Return (X, Y) of the center of cell containing provided text 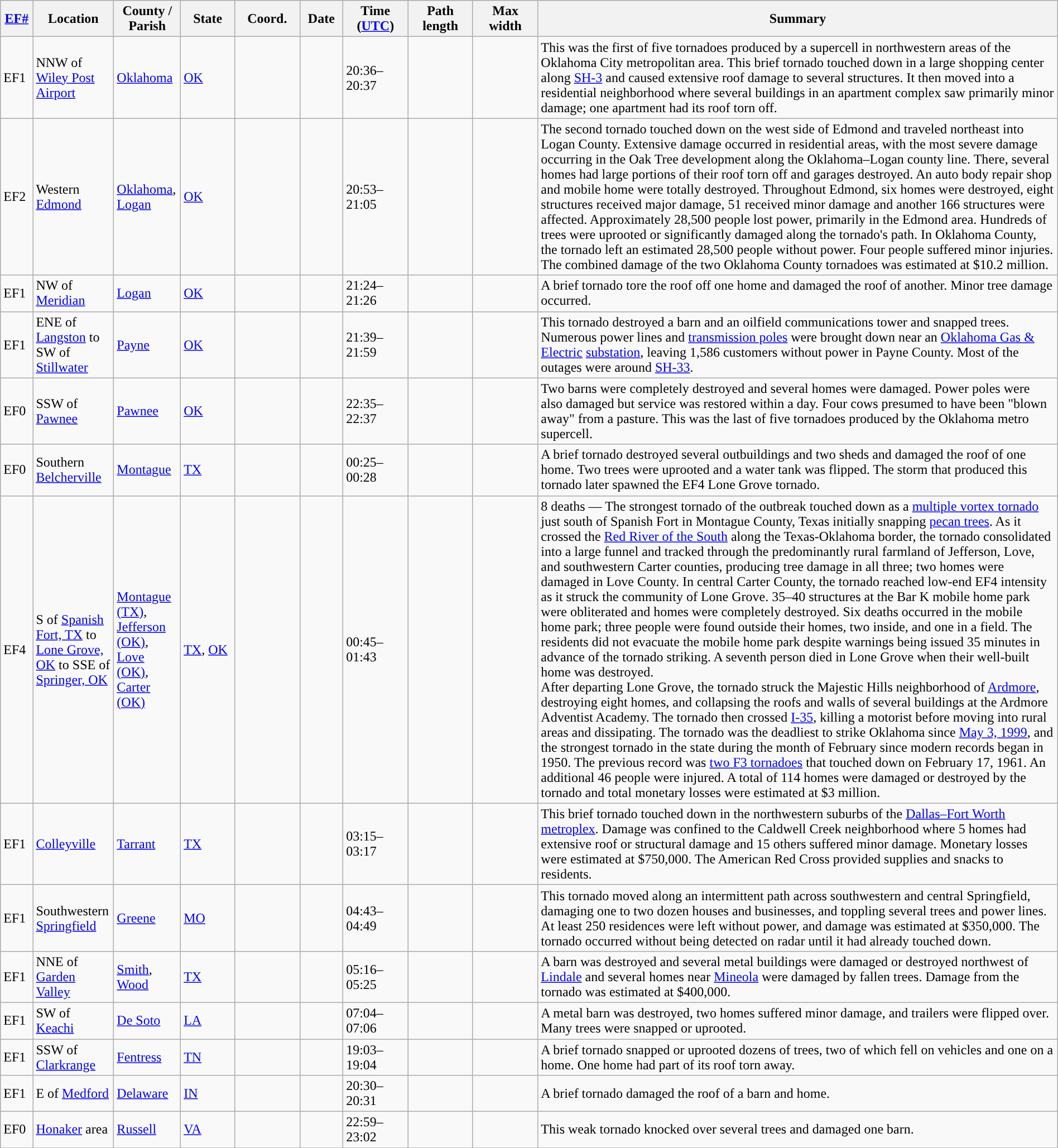
County / Parish (147, 19)
20:36–20:37 (376, 78)
VA (208, 1130)
NNE of Garden Valley (74, 977)
MO (208, 918)
Date (321, 19)
Southwestern Springfield (74, 918)
07:04–07:06 (376, 1020)
A brief tornado tore the roof off one home and damaged the roof of another. Minor tree damage occurred. (798, 294)
SSW of Clarkrange (74, 1057)
Smith, Wood (147, 977)
Russell (147, 1130)
Oklahoma (147, 78)
Fentress (147, 1057)
00:45–01:43 (376, 650)
22:35–22:37 (376, 411)
This weak tornado knocked over several trees and damaged one barn. (798, 1130)
SSW of Pawnee (74, 411)
05:16–05:25 (376, 977)
EF2 (17, 196)
TX, OK (208, 650)
00:25–00:28 (376, 470)
03:15–03:17 (376, 844)
De Soto (147, 1020)
Logan (147, 294)
ENE of Langston to SW of Stillwater (74, 345)
Southern Belcherville (74, 470)
Oklahoma, Logan (147, 196)
TN (208, 1057)
NW of Meridian (74, 294)
Western Edmond (74, 196)
Location (74, 19)
19:03–19:04 (376, 1057)
S of Spanish Fort, TX to Lone Grove, OK to SSE of Springer, OK (74, 650)
LA (208, 1020)
Pawnee (147, 411)
21:39–21:59 (376, 345)
IN (208, 1094)
E of Medford (74, 1094)
A brief tornado snapped or uprooted dozens of trees, two of which fell on vehicles and one on a home. One home had part of its roof torn away. (798, 1057)
Time (UTC) (376, 19)
Coord. (267, 19)
Colleyville (74, 844)
A brief tornado damaged the roof of a barn and home. (798, 1094)
21:24–21:26 (376, 294)
Montague (TX), Jefferson (OK), Love (OK), Carter (OK) (147, 650)
22:59–23:02 (376, 1130)
EF4 (17, 650)
State (208, 19)
Path length (440, 19)
Montague (147, 470)
Honaker area (74, 1130)
A metal barn was destroyed, two homes suffered minor damage, and trailers were flipped over. Many trees were snapped or uprooted. (798, 1020)
Delaware (147, 1094)
Summary (798, 19)
04:43–04:49 (376, 918)
SW of Keachi (74, 1020)
Payne (147, 345)
Tarrant (147, 844)
EF# (17, 19)
Max width (505, 19)
NNW of Wiley Post Airport (74, 78)
Greene (147, 918)
20:30–20:31 (376, 1094)
20:53–21:05 (376, 196)
